Detect which cell encompasses the target text, then output its [X, Y] center coordinate. 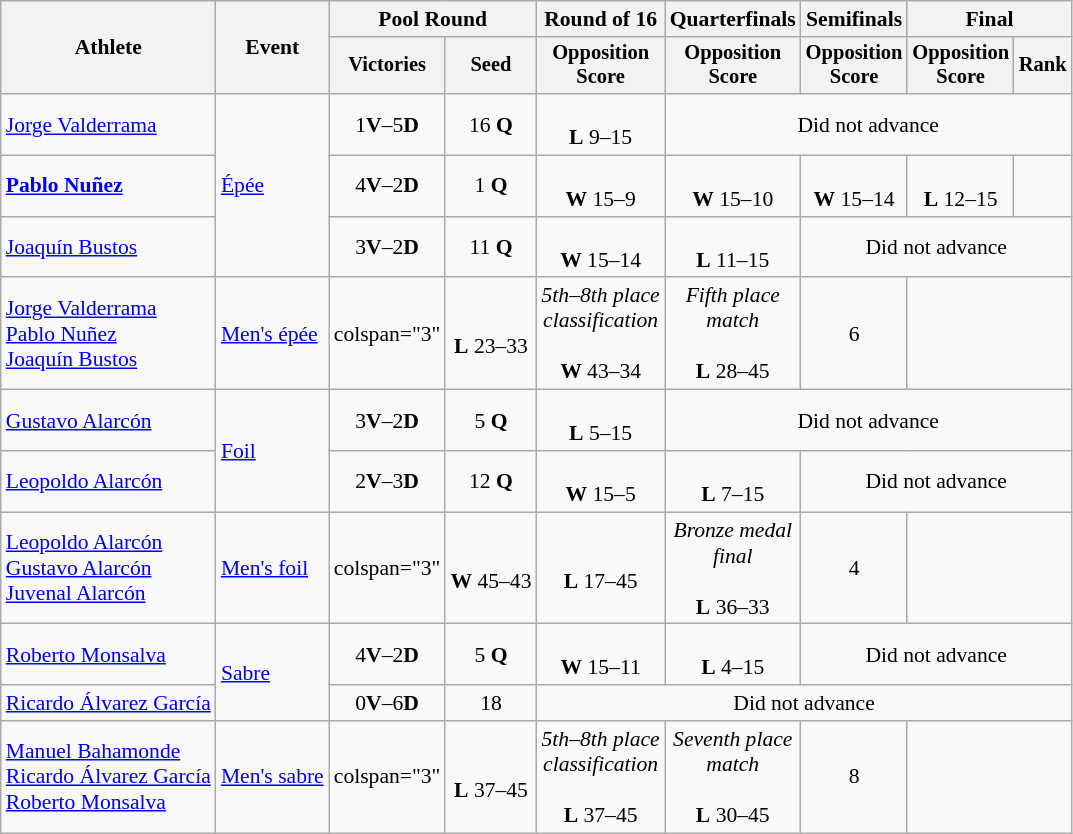
6 [854, 334]
Bronze medalfinalL 36–33 [733, 568]
Jorge ValderramaPablo NuñezJoaquín Bustos [108, 334]
0V–6D [388, 703]
L 12–15 [960, 186]
2V–3D [388, 482]
Leopoldo Alarcón [108, 482]
L 37–45 [490, 777]
L 4–15 [733, 654]
Pablo Nuñez [108, 186]
L 17–45 [601, 568]
Gustavo Alarcón [108, 420]
16 Q [490, 124]
Roberto Monsalva [108, 654]
W 15–10 [733, 186]
5th–8th placeclassificationL 37–45 [601, 777]
Rank [1043, 66]
Sabre [272, 672]
Foil [272, 451]
1V–5D [388, 124]
5th–8th placeclassificationW 43–34 [601, 334]
8 [854, 777]
Épée [272, 186]
Quarterfinals [733, 19]
L 9–15 [601, 124]
1 Q [490, 186]
Victories [388, 66]
L 11–15 [733, 248]
4 [854, 568]
18 [490, 703]
Athlete [108, 48]
Semifinals [854, 19]
Final [989, 19]
L 5–15 [601, 420]
W 15–5 [601, 482]
L 7–15 [733, 482]
Jorge Valderrama [108, 124]
Ricardo Álvarez García [108, 703]
Fifth placematchL 28–45 [733, 334]
Round of 16 [601, 19]
Leopoldo AlarcónGustavo AlarcónJuvenal Alarcón [108, 568]
L 23–33 [490, 334]
Joaquín Bustos [108, 248]
Event [272, 48]
W 15–11 [601, 654]
Seventh placematchL 30–45 [733, 777]
Men's foil [272, 568]
11 Q [490, 248]
W 15–9 [601, 186]
W 45–43 [490, 568]
Pool Round [433, 19]
12 Q [490, 482]
Men's sabre [272, 777]
Seed [490, 66]
Men's épée [272, 334]
Manuel BahamondeRicardo Álvarez GarcíaRoberto Monsalva [108, 777]
